Search for the cell housing the specified text and yield its [x, y] center coordinate. 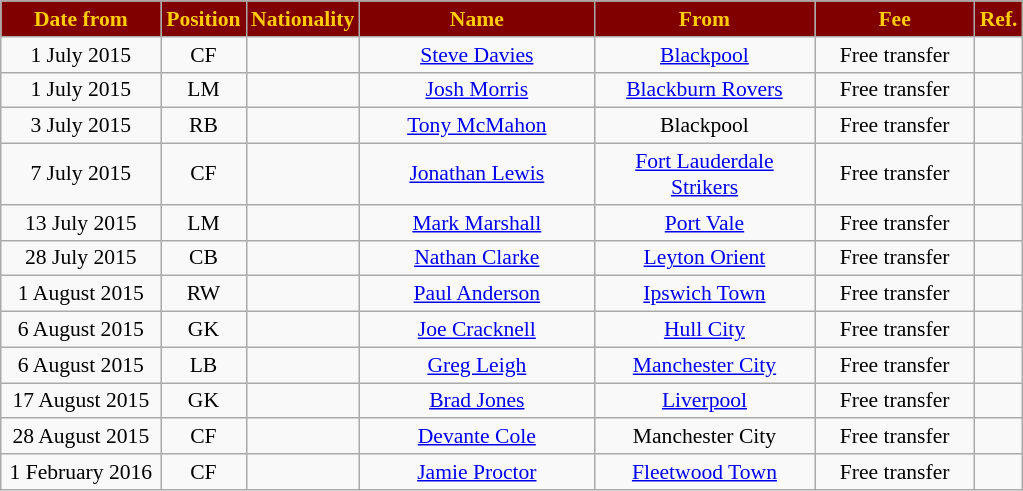
RB [204, 126]
Fee [895, 19]
Liverpool [704, 401]
1 February 2016 [81, 472]
1 August 2015 [81, 294]
Ref. [999, 19]
Date from [81, 19]
28 July 2015 [81, 258]
Josh Morris [476, 90]
Ipswich Town [704, 294]
28 August 2015 [81, 437]
CB [204, 258]
Mark Marshall [476, 223]
Fleetwood Town [704, 472]
Position [204, 19]
LB [204, 365]
Paul Anderson [476, 294]
Greg Leigh [476, 365]
Blackburn Rovers [704, 90]
Joe Cracknell [476, 330]
Nationality [302, 19]
13 July 2015 [81, 223]
3 July 2015 [81, 126]
7 July 2015 [81, 174]
Tony McMahon [476, 126]
Nathan Clarke [476, 258]
Steve Davies [476, 55]
Leyton Orient [704, 258]
Hull City [704, 330]
Port Vale [704, 223]
From [704, 19]
17 August 2015 [81, 401]
Devante Cole [476, 437]
Jamie Proctor [476, 472]
Brad Jones [476, 401]
Name [476, 19]
RW [204, 294]
Fort Lauderdale Strikers [704, 174]
Jonathan Lewis [476, 174]
